Return (x, y) of the center of cell containing provided text 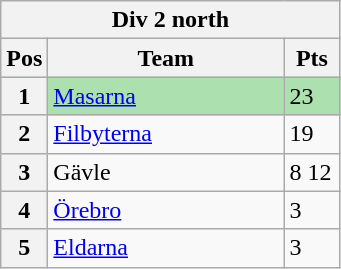
19 (312, 134)
2 (24, 134)
Eldarna (166, 248)
23 (312, 96)
Pts (312, 58)
Filbyterna (166, 134)
Örebro (166, 210)
4 (24, 210)
Masarna (166, 96)
Team (166, 58)
8 12 (312, 172)
Gävle (166, 172)
Div 2 north (170, 20)
1 (24, 96)
5 (24, 248)
Pos (24, 58)
